From the cell containing the given text, extract its center point as [X, Y] coordinate. 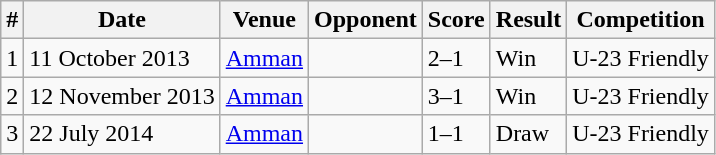
Result [528, 20]
3–1 [456, 96]
Draw [528, 134]
1–1 [456, 134]
Venue [264, 20]
Competition [641, 20]
22 July 2014 [122, 134]
12 November 2013 [122, 96]
# [12, 20]
Score [456, 20]
11 October 2013 [122, 58]
1 [12, 58]
2 [12, 96]
2–1 [456, 58]
Opponent [366, 20]
3 [12, 134]
Date [122, 20]
